Provide the [X, Y] coordinate of the cell's center where the given text is located.  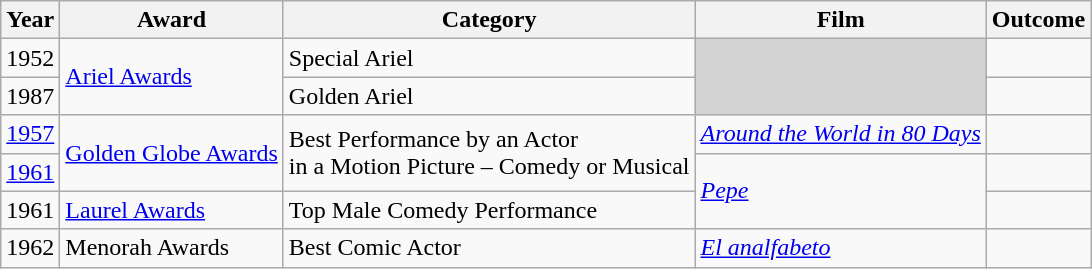
Outcome [1038, 20]
Pepe [840, 191]
Year [30, 20]
Award [172, 20]
Ariel Awards [172, 77]
1957 [30, 134]
1952 [30, 58]
Laurel Awards [172, 210]
Golden Globe Awards [172, 153]
1987 [30, 96]
Special Ariel [489, 58]
Best Performance by an Actorin a Motion Picture – Comedy or Musical [489, 153]
1962 [30, 248]
Best Comic Actor [489, 248]
Top Male Comedy Performance [489, 210]
Film [840, 20]
Golden Ariel [489, 96]
Menorah Awards [172, 248]
Around the World in 80 Days [840, 134]
Category [489, 20]
El analfabeto [840, 248]
